Return [X, Y] of the center of cell containing provided text 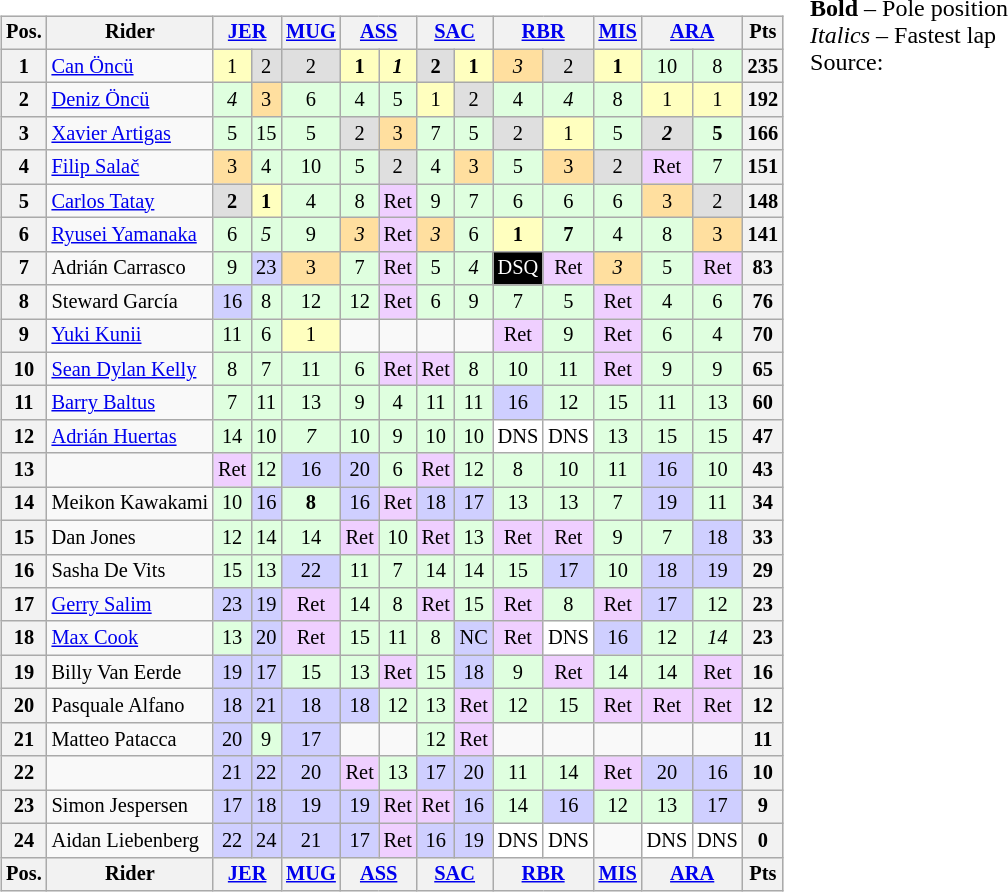
166 [763, 134]
Yuki Kunii [130, 336]
151 [763, 167]
Aidan Liebenberg [130, 840]
Ryusei Yamanaka [130, 235]
Carlos Tatay [130, 201]
NC [474, 638]
Can Öncü [130, 66]
192 [763, 100]
Xavier Artigas [130, 134]
47 [763, 437]
29 [763, 571]
Adrián Huertas [130, 437]
33 [763, 537]
34 [763, 504]
60 [763, 403]
235 [763, 66]
Pasquale Alfano [130, 706]
Matteo Patacca [130, 739]
0 [763, 840]
65 [763, 369]
Sasha De Vits [130, 571]
Dan Jones [130, 537]
70 [763, 336]
Simon Jespersen [130, 807]
141 [763, 235]
Deniz Öncü [130, 100]
83 [763, 268]
Barry Baltus [130, 403]
Max Cook [130, 638]
Gerry Salim [130, 605]
DSQ [518, 268]
Adrián Carrasco [130, 268]
Steward García [130, 302]
Sean Dylan Kelly [130, 369]
148 [763, 201]
76 [763, 302]
Filip Salač [130, 167]
Meikon Kawakami [130, 504]
Billy Van Eerde [130, 672]
43 [763, 470]
